Identify which cell holds the provided text, then report its [X, Y] central coordinate. 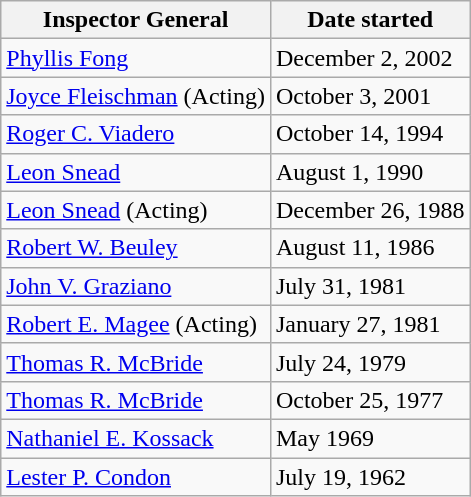
Robert E. Magee (Acting) [136, 324]
October 25, 1977 [370, 400]
May 1969 [370, 438]
July 19, 1962 [370, 477]
Nathaniel E. Kossack [136, 438]
August 1, 1990 [370, 172]
July 24, 1979 [370, 362]
Leon Snead (Acting) [136, 210]
July 31, 1981 [370, 286]
Phyllis Fong [136, 58]
Date started [370, 20]
Joyce Fleischman (Acting) [136, 96]
Robert W. Beuley [136, 248]
Inspector General [136, 20]
Roger C. Viadero [136, 134]
Leon Snead [136, 172]
August 11, 1986 [370, 248]
October 14, 1994 [370, 134]
Lester P. Condon [136, 477]
John V. Graziano [136, 286]
December 26, 1988 [370, 210]
January 27, 1981 [370, 324]
October 3, 2001 [370, 96]
December 2, 2002 [370, 58]
